Detect which cell encompasses the target text, then output its [x, y] center coordinate. 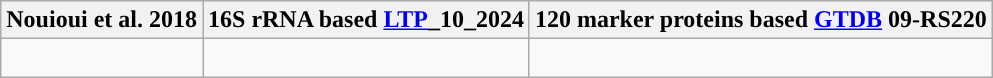
Nouioui et al. 2018 [102, 20]
16S rRNA based LTP_10_2024 [366, 20]
120 marker proteins based GTDB 09-RS220 [760, 20]
